Return the [x, y] coordinate for the center point of the cell that contains the specified text.  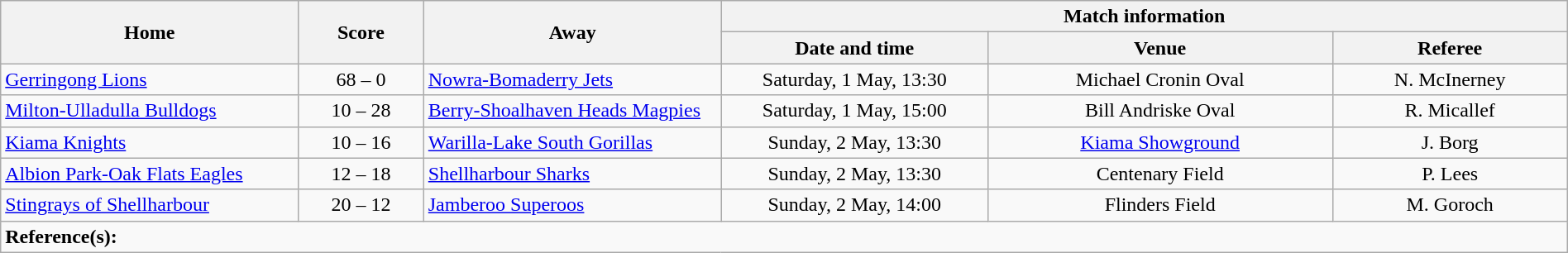
Referee [1450, 48]
Away [572, 32]
R. Micallef [1450, 111]
Flinders Field [1159, 205]
Score [361, 32]
P. Lees [1450, 174]
Berry-Shoalhaven Heads Magpies [572, 111]
20 – 12 [361, 205]
Shellharbour Sharks [572, 174]
Reference(s): [784, 236]
Sunday, 2 May, 14:00 [854, 205]
Milton-Ulladulla Bulldogs [150, 111]
Bill Andriske Oval [1159, 111]
Home [150, 32]
Warilla-Lake South Gorillas [572, 142]
J. Borg [1450, 142]
68 – 0 [361, 79]
10 – 16 [361, 142]
N. McInerney [1450, 79]
Stingrays of Shellharbour [150, 205]
Kiama Showground [1159, 142]
Kiama Knights [150, 142]
Match information [1145, 17]
Albion Park-Oak Flats Eagles [150, 174]
Michael Cronin Oval [1159, 79]
Saturday, 1 May, 15:00 [854, 111]
12 – 18 [361, 174]
Saturday, 1 May, 13:30 [854, 79]
Gerringong Lions [150, 79]
Centenary Field [1159, 174]
Venue [1159, 48]
10 – 28 [361, 111]
Date and time [854, 48]
Nowra-Bomaderry Jets [572, 79]
M. Goroch [1450, 205]
Jamberoo Superoos [572, 205]
